From the cell containing the given text, extract its center point as [X, Y] coordinate. 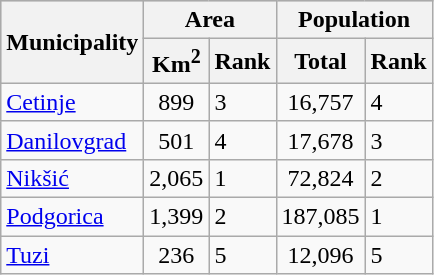
Population [354, 20]
16,757 [320, 102]
Total [320, 62]
Podgorica [72, 217]
72,824 [320, 178]
236 [176, 255]
501 [176, 140]
Nikšić [72, 178]
Cetinje [72, 102]
Area [210, 20]
187,085 [320, 217]
17,678 [320, 140]
Tuzi [72, 255]
12,096 [320, 255]
2,065 [176, 178]
899 [176, 102]
1,399 [176, 217]
Km2 [176, 62]
Municipality [72, 42]
Danilovgrad [72, 140]
